Capture the cell that displays the provided text and extract its (X, Y) central coordinate. 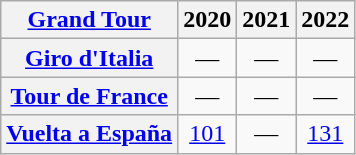
131 (326, 134)
Giro d'Italia (90, 58)
2022 (326, 20)
Vuelta a España (90, 134)
2020 (208, 20)
2021 (266, 20)
Tour de France (90, 96)
101 (208, 134)
Grand Tour (90, 20)
